Search for the cell housing the specified text and yield its [x, y] center coordinate. 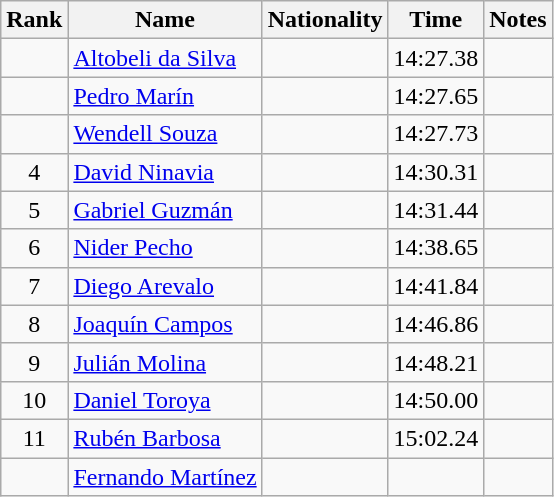
Altobeli da Silva [165, 58]
14:46.86 [436, 324]
Fernando Martínez [165, 477]
David Ninavia [165, 172]
8 [34, 324]
14:27.38 [436, 58]
Daniel Toroya [165, 400]
14:48.21 [436, 362]
Joaquín Campos [165, 324]
10 [34, 400]
14:41.84 [436, 286]
Pedro Marín [165, 96]
Diego Arevalo [165, 286]
14:50.00 [436, 400]
14:38.65 [436, 248]
14:30.31 [436, 172]
5 [34, 210]
Name [165, 20]
Wendell Souza [165, 134]
Time [436, 20]
Nationality [325, 20]
Rubén Barbosa [165, 438]
Nider Pecho [165, 248]
14:27.73 [436, 134]
Notes [518, 20]
7 [34, 286]
Rank [34, 20]
14:31.44 [436, 210]
Gabriel Guzmán [165, 210]
Julián Molina [165, 362]
9 [34, 362]
6 [34, 248]
11 [34, 438]
14:27.65 [436, 96]
4 [34, 172]
15:02.24 [436, 438]
